Find where the given text appears and provide that cell's center as (x, y) coordinate. 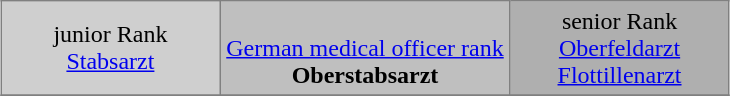
senior RankOberfeldarztFlottillenarzt (619, 48)
German medical officer rankOberstabsarzt (366, 48)
junior RankStabsarzt (110, 48)
